Determine the [x, y] coordinate at the center of the cell enclosing the given text.  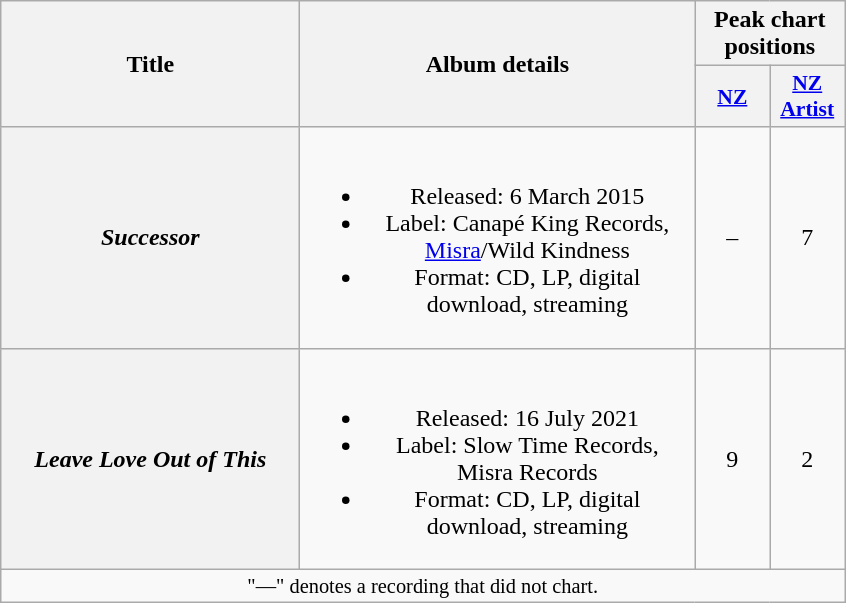
NZArtist [808, 96]
Successor [150, 238]
NZ [732, 96]
Released: 16 July 2021Label: Slow Time Records, Misra RecordsFormat: CD, LP, digital download, streaming [498, 458]
7 [808, 238]
Released: 6 March 2015Label: Canapé King Records, Misra/Wild KindnessFormat: CD, LP, digital download, streaming [498, 238]
9 [732, 458]
– [732, 238]
"—" denotes a recording that did not chart. [423, 586]
Leave Love Out of This [150, 458]
Title [150, 64]
Peak chart positions [770, 34]
2 [808, 458]
Album details [498, 64]
